Return (X, Y) of the center of cell containing provided text 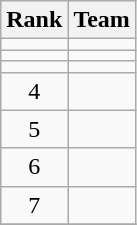
6 (34, 167)
Rank (34, 20)
5 (34, 129)
4 (34, 91)
Team (102, 20)
7 (34, 205)
